Provide the (X, Y) coordinate of the cell's center where the given text is located.  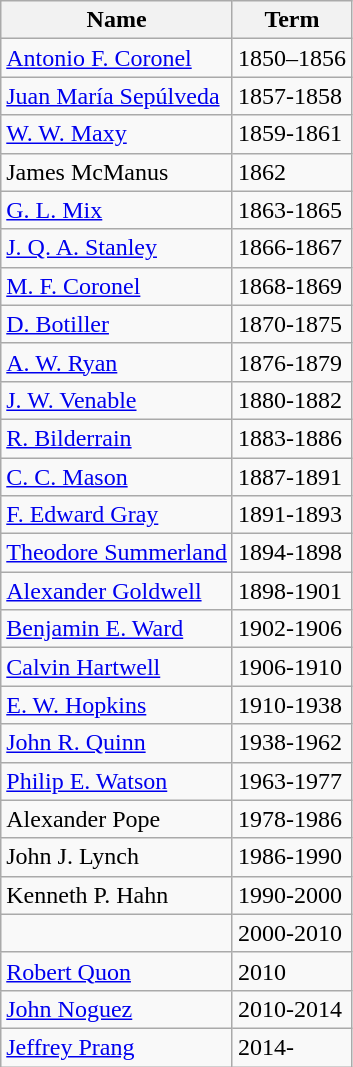
1850–1856 (292, 58)
2010 (292, 971)
Philip E. Watson (117, 781)
D. Botiller (117, 324)
Name (117, 20)
2014- (292, 1047)
1880-1882 (292, 400)
J. W. Venable (117, 400)
1910-1938 (292, 705)
1902-1906 (292, 629)
Robert Quon (117, 971)
1891-1893 (292, 515)
1859-1861 (292, 134)
1906-1910 (292, 667)
Kenneth P. Hahn (117, 895)
1876-1879 (292, 362)
C. C. Mason (117, 477)
Jeffrey Prang (117, 1047)
M. F. Coronel (117, 286)
1887-1891 (292, 477)
Alexander Pope (117, 819)
1857-1858 (292, 96)
Term (292, 20)
Alexander Goldwell (117, 591)
1866-1867 (292, 248)
1986-1990 (292, 857)
1883-1886 (292, 438)
John Noguez (117, 1009)
2010-2014 (292, 1009)
1978-1986 (292, 819)
J. Q. A. Stanley (117, 248)
1898-1901 (292, 591)
F. Edward Gray (117, 515)
1863-1865 (292, 210)
Antonio F. Coronel (117, 58)
A. W. Ryan (117, 362)
James McManus (117, 172)
Calvin Hartwell (117, 667)
1894-1898 (292, 553)
1963-1977 (292, 781)
G. L. Mix (117, 210)
1868-1869 (292, 286)
John J. Lynch (117, 857)
R. Bilderrain (117, 438)
John R. Quinn (117, 743)
Theodore Summerland (117, 553)
1870-1875 (292, 324)
2000-2010 (292, 933)
E. W. Hopkins (117, 705)
Juan María Sepúlveda (117, 96)
1938-1962 (292, 743)
W. W. Maxy (117, 134)
Benjamin E. Ward (117, 629)
1990-2000 (292, 895)
1862 (292, 172)
